Return (x, y) of the center of cell containing provided text 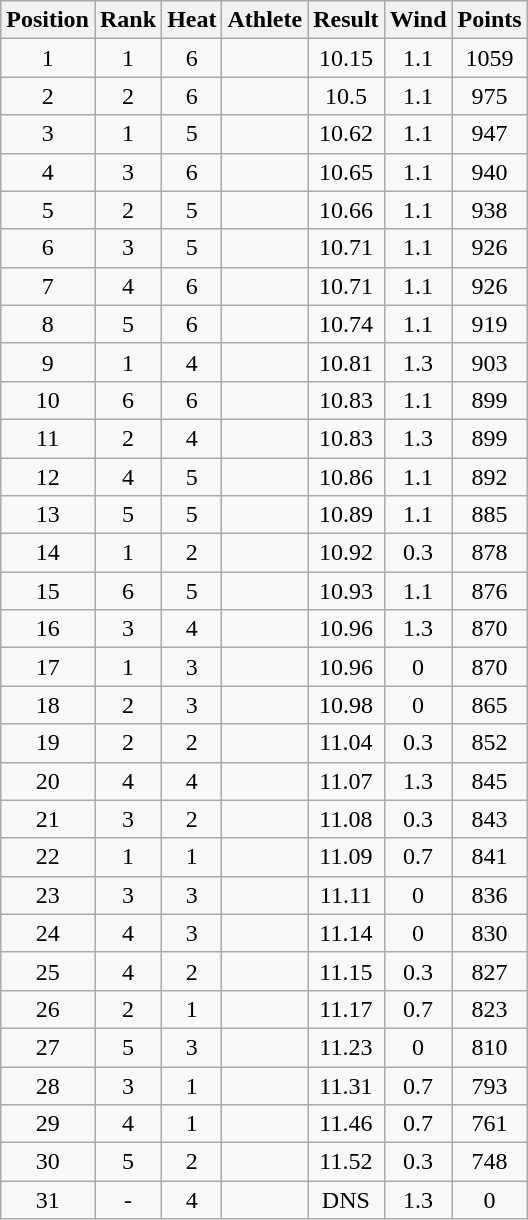
940 (490, 172)
885 (490, 515)
22 (48, 857)
Points (490, 20)
10.86 (346, 477)
10.62 (346, 134)
Athlete (265, 20)
14 (48, 553)
23 (48, 895)
13 (48, 515)
841 (490, 857)
827 (490, 971)
10.65 (346, 172)
7 (48, 286)
26 (48, 1009)
876 (490, 591)
DNS (346, 1200)
10 (48, 400)
865 (490, 705)
892 (490, 477)
11.08 (346, 819)
Heat (192, 20)
830 (490, 933)
17 (48, 667)
1059 (490, 58)
903 (490, 362)
10.74 (346, 324)
10.93 (346, 591)
28 (48, 1085)
11.04 (346, 743)
852 (490, 743)
10.15 (346, 58)
8 (48, 324)
27 (48, 1047)
823 (490, 1009)
15 (48, 591)
10.92 (346, 553)
843 (490, 819)
12 (48, 477)
878 (490, 553)
19 (48, 743)
938 (490, 210)
10.98 (346, 705)
793 (490, 1085)
Position (48, 20)
11.07 (346, 781)
11 (48, 438)
11.15 (346, 971)
29 (48, 1124)
919 (490, 324)
20 (48, 781)
16 (48, 629)
11.23 (346, 1047)
25 (48, 971)
11.17 (346, 1009)
10.66 (346, 210)
31 (48, 1200)
Result (346, 20)
947 (490, 134)
Rank (128, 20)
11.14 (346, 933)
10.5 (346, 96)
Wind (418, 20)
21 (48, 819)
24 (48, 933)
836 (490, 895)
11.52 (346, 1162)
761 (490, 1124)
- (128, 1200)
10.81 (346, 362)
18 (48, 705)
30 (48, 1162)
10.89 (346, 515)
748 (490, 1162)
9 (48, 362)
975 (490, 96)
11.11 (346, 895)
845 (490, 781)
11.31 (346, 1085)
11.09 (346, 857)
810 (490, 1047)
11.46 (346, 1124)
